Capture the cell that displays the provided text and extract its [x, y] central coordinate. 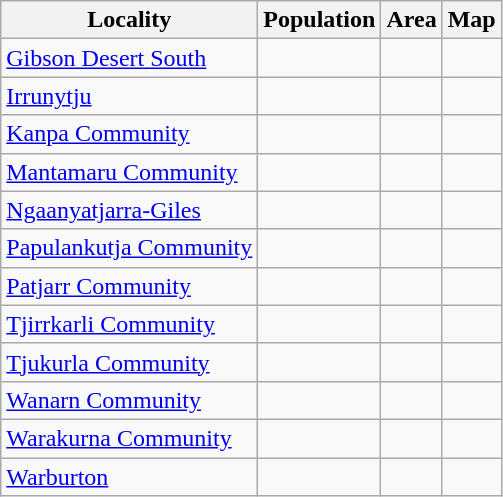
Irrunytju [130, 96]
Kanpa Community [130, 134]
Warakurna Community [130, 438]
Tjukurla Community [130, 362]
Ngaanyatjarra-Giles [130, 210]
Wanarn Community [130, 400]
Mantamaru Community [130, 172]
Patjarr Community [130, 286]
Area [412, 20]
Warburton [130, 477]
Papulankutja Community [130, 248]
Population [320, 20]
Map [472, 20]
Tjirrkarli Community [130, 324]
Gibson Desert South [130, 58]
Locality [130, 20]
